Scan for the cell matching the given text and deliver its (x, y) coordinate at center. 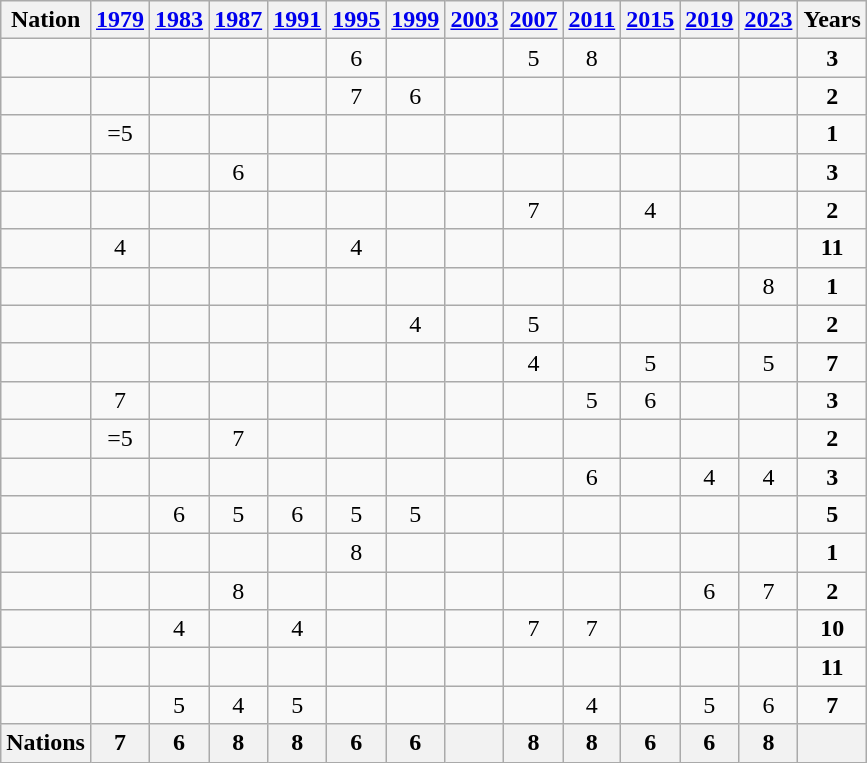
1987 (238, 20)
1999 (416, 20)
Years (832, 20)
1991 (298, 20)
2015 (650, 20)
Nation (46, 20)
1983 (180, 20)
1979 (120, 20)
2023 (768, 20)
2003 (474, 20)
10 (832, 629)
2019 (710, 20)
Nations (46, 743)
2011 (592, 20)
1995 (356, 20)
2007 (534, 20)
